For the text-containing cell, return its midpoint in [X, Y] coordinate format. 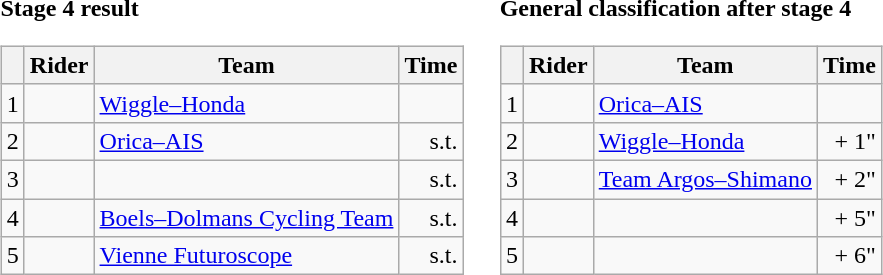
+ 5" [849, 217]
Vienne Futuroscope [246, 256]
+ 2" [849, 179]
+ 1" [849, 141]
Team Argos–Shimano [705, 179]
Boels–Dolmans Cycling Team [246, 217]
+ 6" [849, 256]
